Identify which cell holds the provided text, then report its (x, y) central coordinate. 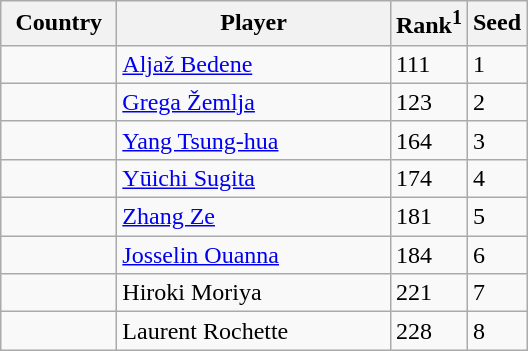
221 (428, 293)
228 (428, 331)
Country (59, 24)
184 (428, 255)
5 (496, 217)
123 (428, 102)
Josselin Ouanna (254, 255)
2 (496, 102)
3 (496, 140)
181 (428, 217)
4 (496, 178)
1 (496, 64)
Laurent Rochette (254, 331)
111 (428, 64)
Rank1 (428, 24)
Seed (496, 24)
Yang Tsung-hua (254, 140)
Hiroki Moriya (254, 293)
174 (428, 178)
7 (496, 293)
8 (496, 331)
Yūichi Sugita (254, 178)
Aljaž Bedene (254, 64)
Grega Žemlja (254, 102)
164 (428, 140)
6 (496, 255)
Player (254, 24)
Zhang Ze (254, 217)
